Return the [X, Y] coordinate for the center point of the cell that contains the specified text.  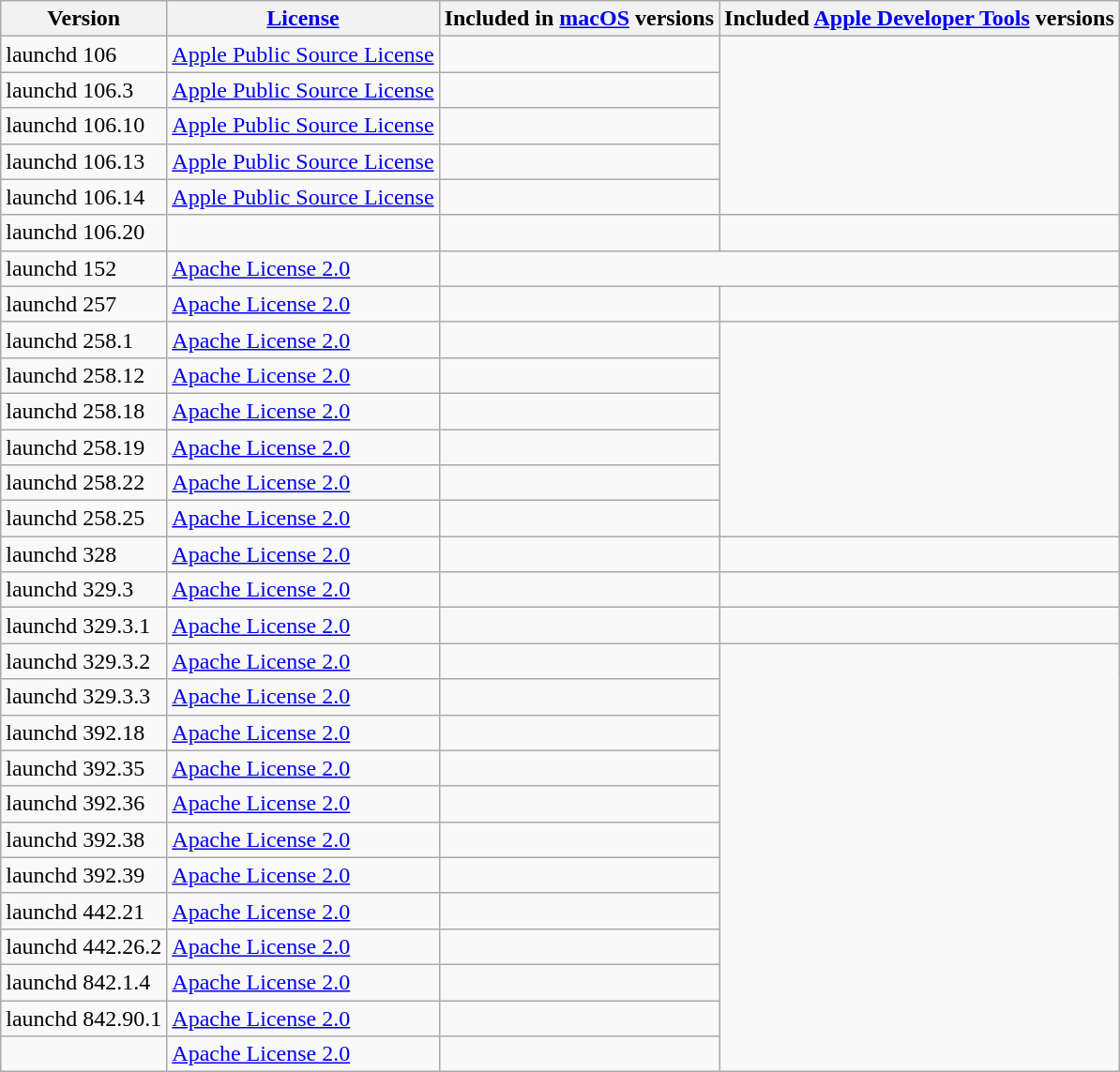
launchd 392.38 [84, 839]
Version [84, 19]
launchd 257 [84, 304]
launchd 258.22 [84, 483]
launchd 258.19 [84, 447]
Included in macOS versions [579, 19]
launchd 106.20 [84, 233]
launchd 329.3.2 [84, 661]
launchd 258.18 [84, 411]
Included Apple Developer Tools versions [919, 19]
launchd 106.13 [84, 161]
launchd 392.35 [84, 768]
launchd 442.21 [84, 911]
launchd 329.3.1 [84, 626]
launchd 392.39 [84, 875]
launchd 106.14 [84, 197]
launchd 842.90.1 [84, 1018]
launchd 258.1 [84, 340]
launchd 329.3 [84, 590]
launchd 258.12 [84, 375]
launchd 442.26.2 [84, 946]
launchd 328 [84, 554]
launchd 392.18 [84, 732]
launchd 106.3 [84, 90]
launchd 152 [84, 268]
License [303, 19]
launchd 842.1.4 [84, 982]
launchd 329.3.3 [84, 697]
launchd 258.25 [84, 519]
launchd 106.10 [84, 126]
launchd 106 [84, 54]
launchd 392.36 [84, 804]
